Scan for the cell matching the given text and deliver its (X, Y) coordinate at center. 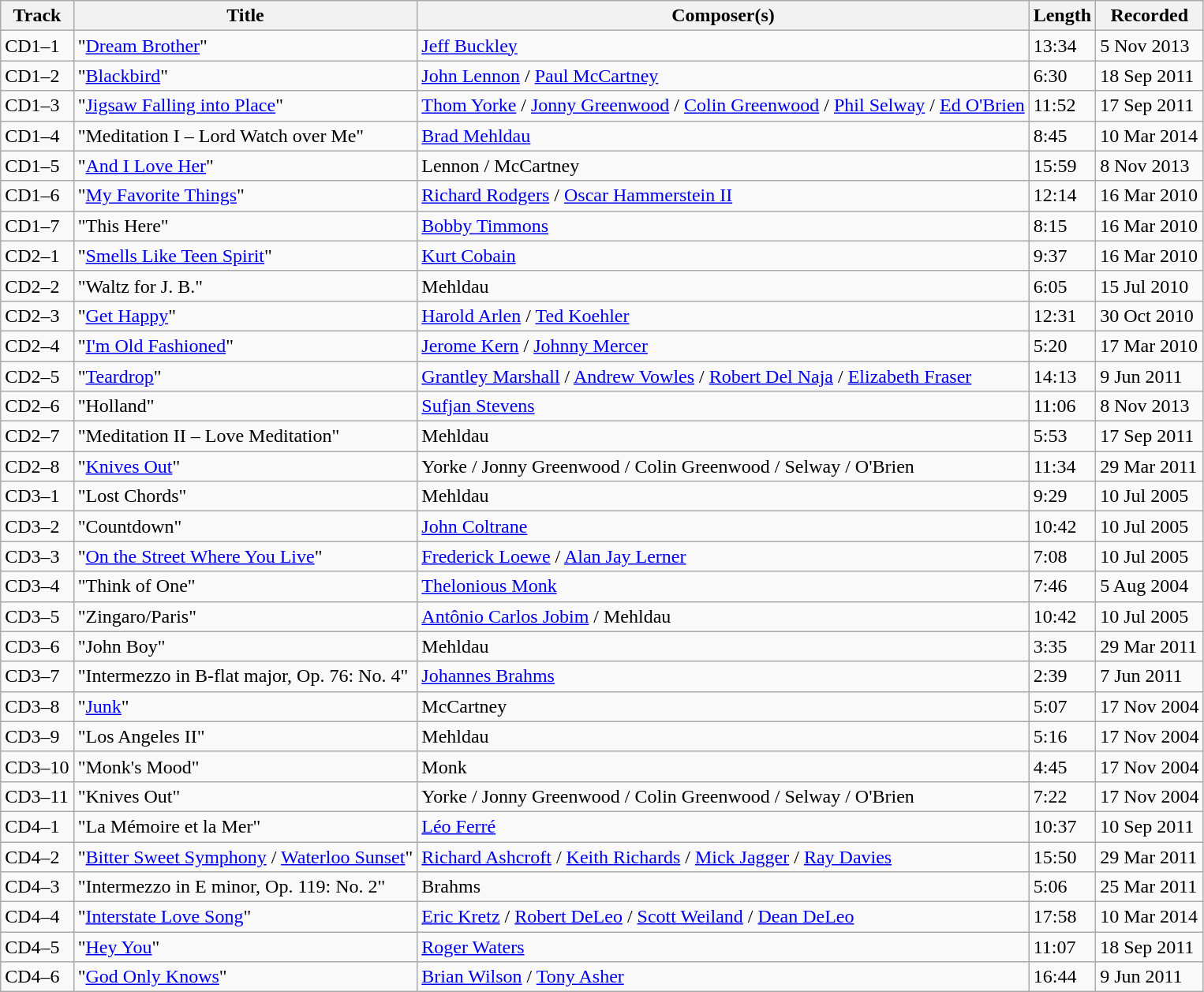
Frederick Loewe / Alan Jay Lerner (723, 556)
5 Nov 2013 (1150, 46)
5:06 (1062, 887)
"God Only Knows" (245, 977)
CD4–4 (37, 917)
CD2–8 (37, 466)
"Meditation I – Lord Watch over Me" (245, 136)
7:08 (1062, 556)
Recorded (1150, 16)
17 Mar 2010 (1150, 346)
"Intermezzo in B-flat major, Op. 76: No. 4" (245, 676)
Antônio Carlos Jobim / Mehldau (723, 616)
CD4–6 (37, 977)
5:07 (1062, 706)
CD3–10 (37, 766)
Thelonious Monk (723, 586)
Richard Rodgers / Oscar Hammerstein II (723, 196)
"Zingaro/Paris" (245, 616)
5:16 (1062, 736)
Monk (723, 766)
Jeff Buckley (723, 46)
Brad Mehldau (723, 136)
CD2–6 (37, 406)
9:29 (1062, 496)
11:34 (1062, 466)
15 Jul 2010 (1150, 286)
"La Mémoire et la Mer" (245, 826)
"Meditation II – Love Meditation" (245, 436)
"Dream Brother" (245, 46)
"Jigsaw Falling into Place" (245, 106)
3:35 (1062, 646)
Brian Wilson / Tony Asher (723, 977)
"Holland" (245, 406)
15:59 (1062, 166)
"Smells Like Teen Spirit" (245, 256)
Roger Waters (723, 947)
CD1–5 (37, 166)
CD2–3 (37, 316)
"Interstate Love Song" (245, 917)
Léo Ferré (723, 826)
CD3–2 (37, 526)
30 Oct 2010 (1150, 316)
12:14 (1062, 196)
16:44 (1062, 977)
"Bitter Sweet Symphony / Waterloo Sunset" (245, 856)
Jerome Kern / Johnny Mercer (723, 346)
CD4–5 (37, 947)
CD4–2 (37, 856)
5:20 (1062, 346)
CD1–3 (37, 106)
CD1–2 (37, 76)
"Get Happy" (245, 316)
Thom Yorke / Jonny Greenwood / Colin Greenwood / Phil Selway / Ed O'Brien (723, 106)
CD2–2 (37, 286)
Composer(s) (723, 16)
10 Sep 2011 (1150, 826)
Johannes Brahms (723, 676)
CD3–8 (37, 706)
CD3–7 (37, 676)
4:45 (1062, 766)
Eric Kretz / Robert DeLeo / Scott Weiland / Dean DeLeo (723, 917)
25 Mar 2011 (1150, 887)
6:30 (1062, 76)
"Countdown" (245, 526)
CD4–1 (37, 826)
CD1–1 (37, 46)
CD3–3 (37, 556)
12:31 (1062, 316)
11:52 (1062, 106)
John Lennon / Paul McCartney (723, 76)
9:37 (1062, 256)
CD1–6 (37, 196)
CD3–4 (37, 586)
7 Jun 2011 (1150, 676)
"And I Love Her" (245, 166)
Richard Ashcroft / Keith Richards / Mick Jagger / Ray Davies (723, 856)
17:58 (1062, 917)
Brahms (723, 887)
CD2–4 (37, 346)
CD3–11 (37, 796)
10:37 (1062, 826)
15:50 (1062, 856)
Bobby Timmons (723, 226)
6:05 (1062, 286)
Title (245, 16)
"My Favorite Things" (245, 196)
Kurt Cobain (723, 256)
14:13 (1062, 376)
Harold Arlen / Ted Koehler (723, 316)
Lennon / McCartney (723, 166)
Length (1062, 16)
5 Aug 2004 (1150, 586)
"This Here" (245, 226)
8:45 (1062, 136)
7:22 (1062, 796)
CD4–3 (37, 887)
"Los Angeles II" (245, 736)
Sufjan Stevens (723, 406)
"Think of One" (245, 586)
"Waltz for J. B." (245, 286)
"Intermezzo in E minor, Op. 119: No. 2" (245, 887)
"Junk" (245, 706)
John Coltrane (723, 526)
CD1–4 (37, 136)
CD2–5 (37, 376)
"Monk's Mood" (245, 766)
7:46 (1062, 586)
CD3–5 (37, 616)
8:15 (1062, 226)
Grantley Marshall / Andrew Vowles / Robert Del Naja / Elizabeth Fraser (723, 376)
"I'm Old Fashioned" (245, 346)
11:07 (1062, 947)
Track (37, 16)
CD3–9 (37, 736)
"John Boy" (245, 646)
CD1–7 (37, 226)
5:53 (1062, 436)
CD2–7 (37, 436)
CD3–6 (37, 646)
McCartney (723, 706)
CD3–1 (37, 496)
2:39 (1062, 676)
"Lost Chords" (245, 496)
13:34 (1062, 46)
"Hey You" (245, 947)
11:06 (1062, 406)
"On the Street Where You Live" (245, 556)
CD2–1 (37, 256)
"Teardrop" (245, 376)
"Blackbird" (245, 76)
